Scan for the cell matching the given text and deliver its [x, y] coordinate at center. 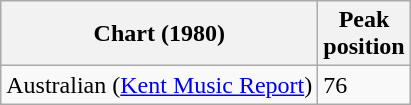
Chart (1980) [160, 34]
Peakposition [364, 34]
Australian (Kent Music Report) [160, 85]
76 [364, 85]
